Find where the given text appears and provide that cell's center as (x, y) coordinate. 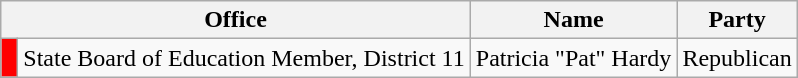
Office (236, 20)
State Board of Education Member, District 11 (244, 58)
Name (574, 20)
Patricia "Pat" Hardy (574, 58)
Party (737, 20)
Republican (737, 58)
